Locate the cell with the specified text and output its [X, Y] center coordinate. 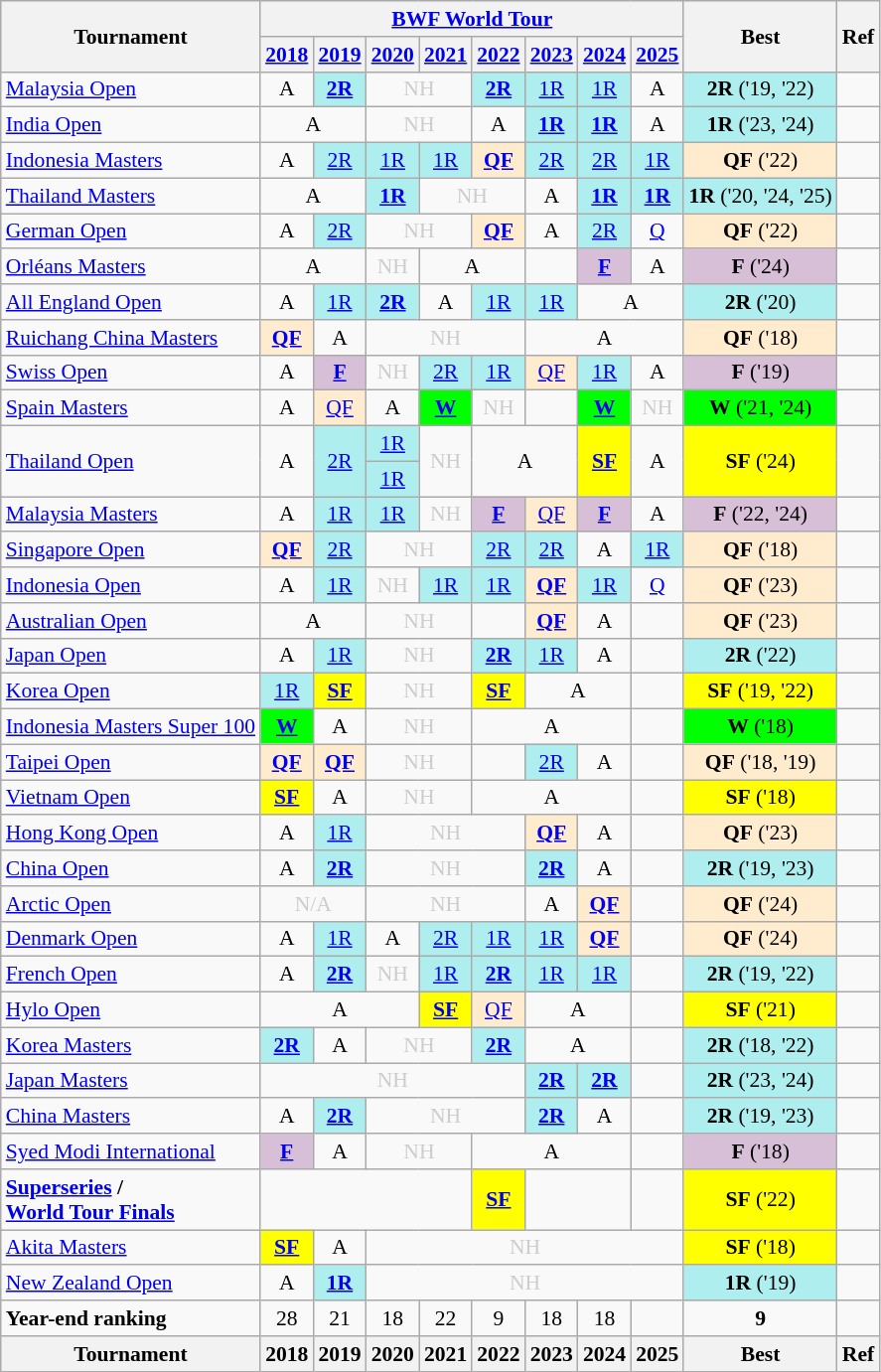
New Zealand Open [131, 1284]
1R ('23, '24) [760, 125]
Denmark Open [131, 939]
French Open [131, 975]
W ('21, '24) [760, 408]
Japan Open [131, 656]
Superseries / World Tour Finals [131, 1200]
SF ('21) [760, 1010]
22 [445, 1318]
Spain Masters [131, 408]
Arctic Open [131, 904]
Australian Open [131, 621]
QF ('18, '19) [760, 762]
All England Open [131, 302]
N/A [314, 904]
Korea Open [131, 691]
Japan Masters [131, 1081]
Orléans Masters [131, 267]
Korea Masters [131, 1045]
Thailand Masters [131, 196]
BWF World Tour [472, 19]
China Masters [131, 1117]
1R ('19) [760, 1284]
SF ('24) [760, 461]
Taipei Open [131, 762]
2R ('18, '22) [760, 1045]
Indonesia Masters [131, 161]
SF ('22) [760, 1200]
W ('18) [760, 727]
28 [286, 1318]
Indonesia Open [131, 585]
SF ('19, '22) [760, 691]
Malaysia Open [131, 89]
Singapore Open [131, 550]
F ('22, '24) [760, 515]
1R ('20, '24, '25) [760, 196]
Hylo Open [131, 1010]
Malaysia Masters [131, 515]
F ('19) [760, 373]
F ('24) [760, 267]
Indonesia Masters Super 100 [131, 727]
Thailand Open [131, 461]
China Open [131, 868]
Syed Modi International [131, 1151]
Swiss Open [131, 373]
2R ('23, '24) [760, 1081]
Hong Kong Open [131, 834]
Year-end ranking [131, 1318]
Vietnam Open [131, 798]
F ('18) [760, 1151]
India Open [131, 125]
2R ('22) [760, 656]
Ruichang China Masters [131, 338]
21 [340, 1318]
2R ('20) [760, 302]
Akita Masters [131, 1248]
German Open [131, 231]
